Locate the cell with the specified text and output its (X, Y) center coordinate. 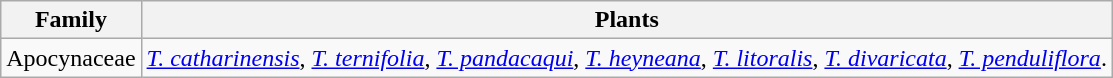
T. catharinensis, T. ternifolia, T. pandacaqui, T. heyneana, T. litoralis, T. divaricata, T. penduliflora. (626, 58)
Apocynaceae (71, 58)
Family (71, 20)
Plants (626, 20)
